Identify which cell holds the provided text, then report its (X, Y) central coordinate. 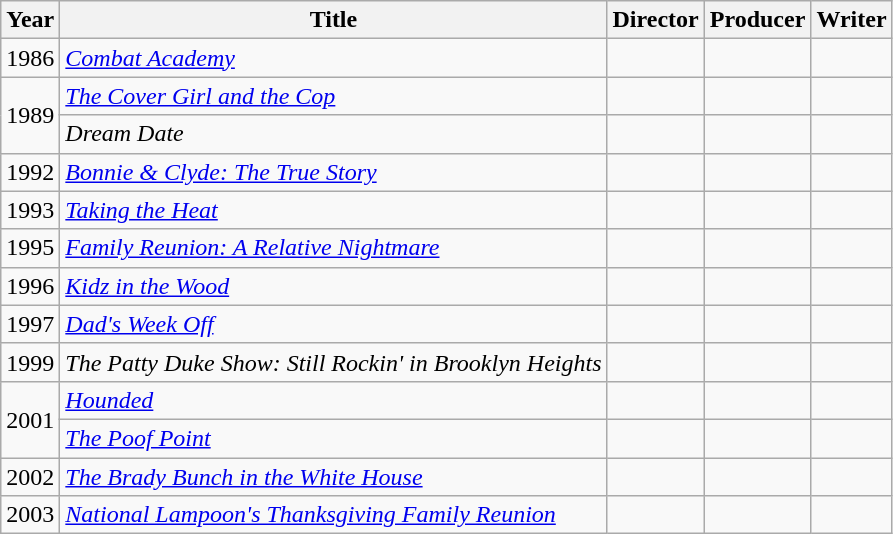
The Brady Bunch in the White House (334, 477)
Bonnie & Clyde: The True Story (334, 172)
Writer (852, 20)
Dream Date (334, 134)
Title (334, 20)
Taking the Heat (334, 210)
The Cover Girl and the Cop (334, 96)
1996 (30, 286)
Family Reunion: A Relative Nightmare (334, 248)
1993 (30, 210)
Director (656, 20)
2001 (30, 419)
2002 (30, 477)
National Lampoon's Thanksgiving Family Reunion (334, 515)
The Patty Duke Show: Still Rockin' in Brooklyn Heights (334, 362)
1986 (30, 58)
1992 (30, 172)
2003 (30, 515)
1999 (30, 362)
Year (30, 20)
Hounded (334, 400)
Producer (758, 20)
Dad's Week Off (334, 324)
The Poof Point (334, 438)
1989 (30, 115)
1997 (30, 324)
Combat Academy (334, 58)
1995 (30, 248)
Kidz in the Wood (334, 286)
